Locate the cell with the specified text and output its (x, y) center coordinate. 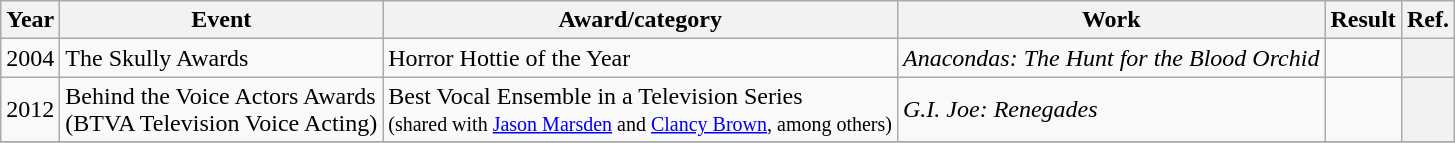
Result (1363, 20)
Event (222, 20)
Ref. (1428, 20)
Award/category (640, 20)
G.I. Joe: Renegades (1110, 110)
The Skully Awards (222, 58)
Best Vocal Ensemble in a Television Series(shared with Jason Marsden and Clancy Brown, among others) (640, 110)
Year (30, 20)
Behind the Voice Actors Awards(BTVA Television Voice Acting) (222, 110)
2004 (30, 58)
Anacondas: The Hunt for the Blood Orchid (1110, 58)
Work (1110, 20)
2012 (30, 110)
Horror Hottie of the Year (640, 58)
